For the text-containing cell, return its midpoint in [x, y] coordinate format. 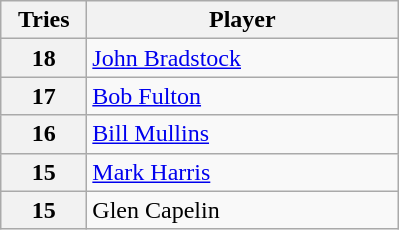
John Bradstock [242, 58]
16 [44, 134]
Tries [44, 20]
Bob Fulton [242, 96]
Bill Mullins [242, 134]
17 [44, 96]
Glen Capelin [242, 210]
18 [44, 58]
Player [242, 20]
Mark Harris [242, 172]
